Identify which cell holds the provided text, then report its (X, Y) central coordinate. 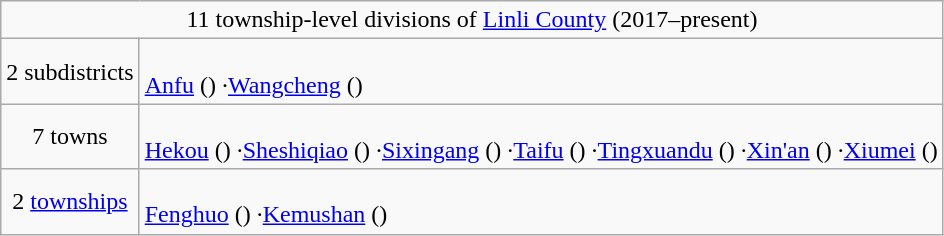
7 towns (70, 136)
Fenghuo () ·Kemushan () (541, 202)
2 subdistricts (70, 72)
Hekou () ·Sheshiqiao () ·Sixingang () ·Taifu () ·Tingxuandu () ·Xin'an () ·Xiumei () (541, 136)
Anfu () ·Wangcheng () (541, 72)
11 township-level divisions of Linli County (2017–present) (472, 20)
2 townships (70, 202)
